Capture the cell that displays the provided text and extract its (X, Y) central coordinate. 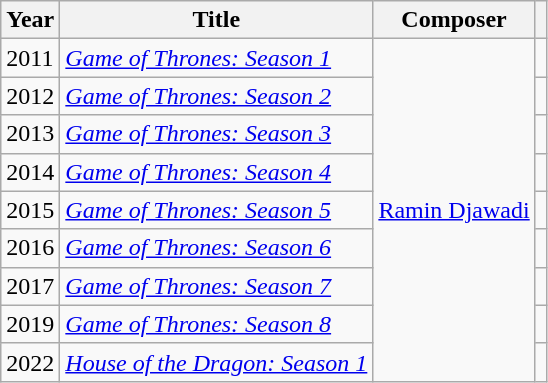
2014 (30, 172)
2012 (30, 96)
2017 (30, 286)
2011 (30, 58)
Ramin Djawadi (454, 210)
Game of Thrones: Season 5 (216, 210)
Year (30, 20)
Game of Thrones: Season 7 (216, 286)
Game of Thrones: Season 2 (216, 96)
Composer (454, 20)
House of the Dragon: Season 1 (216, 362)
Game of Thrones: Season 4 (216, 172)
2019 (30, 324)
Game of Thrones: Season 6 (216, 248)
2016 (30, 248)
Game of Thrones: Season 1 (216, 58)
2015 (30, 210)
2022 (30, 362)
2013 (30, 134)
Title (216, 20)
Game of Thrones: Season 8 (216, 324)
Game of Thrones: Season 3 (216, 134)
